For the text-containing cell, return its midpoint in [x, y] coordinate format. 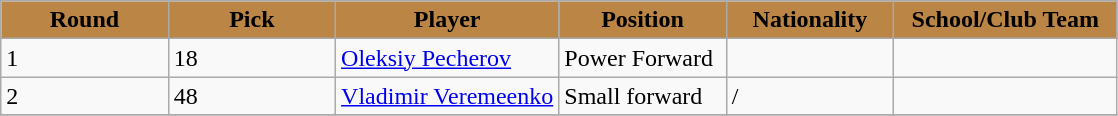
Oleksiy Pecherov [448, 58]
School/Club Team [1006, 20]
Player [448, 20]
Round [84, 20]
Position [642, 20]
2 [84, 96]
Power Forward [642, 58]
1 [84, 58]
Vladimir Veremeenko [448, 96]
Small forward [642, 96]
18 [252, 58]
Pick [252, 20]
/ [810, 96]
48 [252, 96]
Nationality [810, 20]
